For the text-containing cell, return its midpoint in [x, y] coordinate format. 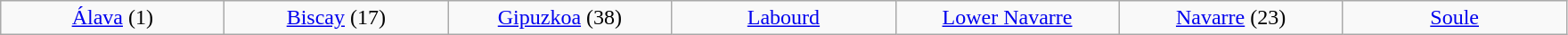
Álava (1) [112, 18]
Navarre (23) [1231, 18]
Biscay (17) [337, 18]
Soule [1454, 18]
Lower Navarre [1007, 18]
Gipuzkoa (38) [559, 18]
Labourd [784, 18]
